Return (X, Y) of the center of cell containing provided text 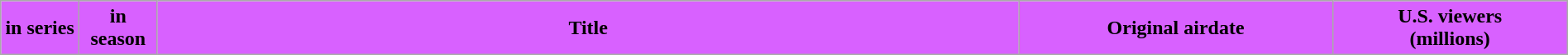
U.S. viewers(millions) (1450, 28)
Original airdate (1176, 28)
in season (117, 28)
Title (588, 28)
in series (40, 28)
